Find where the given text appears and provide that cell's center as [x, y] coordinate. 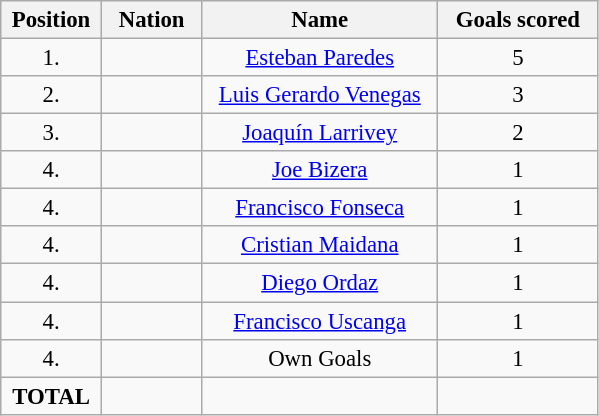
Diego Ordaz [320, 283]
3 [518, 95]
Francisco Fonseca [320, 208]
Own Goals [320, 358]
TOTAL [52, 396]
2 [518, 133]
Joe Bizera [320, 170]
Name [320, 20]
2. [52, 95]
Francisco Uscanga [320, 321]
Joaquín Larrivey [320, 133]
Nation [152, 20]
Position [52, 20]
Esteban Paredes [320, 58]
Cristian Maidana [320, 245]
Luis Gerardo Venegas [320, 95]
Goals scored [518, 20]
5 [518, 58]
1. [52, 58]
3. [52, 133]
